Capture the cell that displays the provided text and extract its [X, Y] central coordinate. 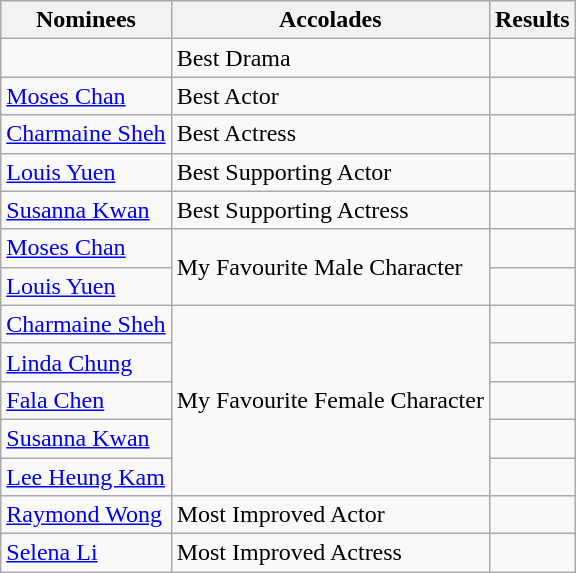
My Favourite Female Character [330, 400]
My Favourite Male Character [330, 267]
Selena Li [86, 553]
Best Actress [330, 134]
Linda Chung [86, 362]
Most Improved Actor [330, 515]
Nominees [86, 20]
Accolades [330, 20]
Lee Heung Kam [86, 477]
Results [532, 20]
Best Drama [330, 58]
Best Supporting Actress [330, 210]
Best Supporting Actor [330, 172]
Raymond Wong [86, 515]
Fala Chen [86, 400]
Best Actor [330, 96]
Most Improved Actress [330, 553]
